Locate the cell with the specified text and output its (x, y) center coordinate. 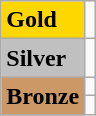
Gold (43, 20)
Silver (43, 58)
Bronze (43, 96)
